Find where the given text appears and provide that cell's center as (X, Y) coordinate. 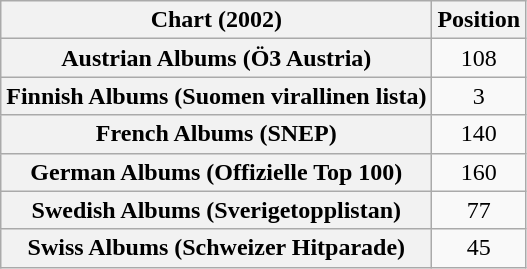
160 (479, 172)
German Albums (Offizielle Top 100) (216, 172)
Swedish Albums (Sverigetopplistan) (216, 210)
108 (479, 58)
45 (479, 248)
3 (479, 96)
Finnish Albums (Suomen virallinen lista) (216, 96)
Austrian Albums (Ö3 Austria) (216, 58)
Position (479, 20)
Swiss Albums (Schweizer Hitparade) (216, 248)
140 (479, 134)
Chart (2002) (216, 20)
77 (479, 210)
French Albums (SNEP) (216, 134)
